Detect which cell encompasses the target text, then output its [x, y] center coordinate. 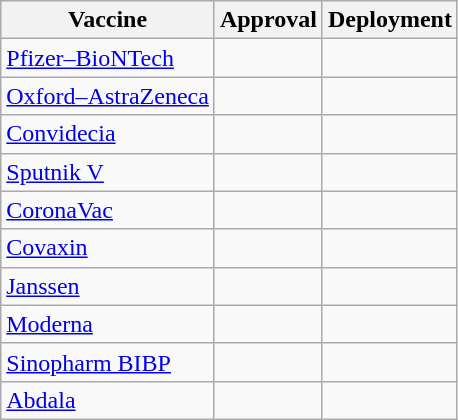
Vaccine [108, 20]
Janssen [108, 286]
Covaxin [108, 248]
Sputnik V [108, 172]
Deployment [390, 20]
Oxford–AstraZeneca [108, 96]
CoronaVac [108, 210]
Approval [268, 20]
Pfizer–BioNTech [108, 58]
Abdala [108, 400]
Convidecia [108, 134]
Moderna [108, 324]
Sinopharm BIBP [108, 362]
